Pinpoint the cell where the given text exists, returning its [x, y] midpoint coordinate. 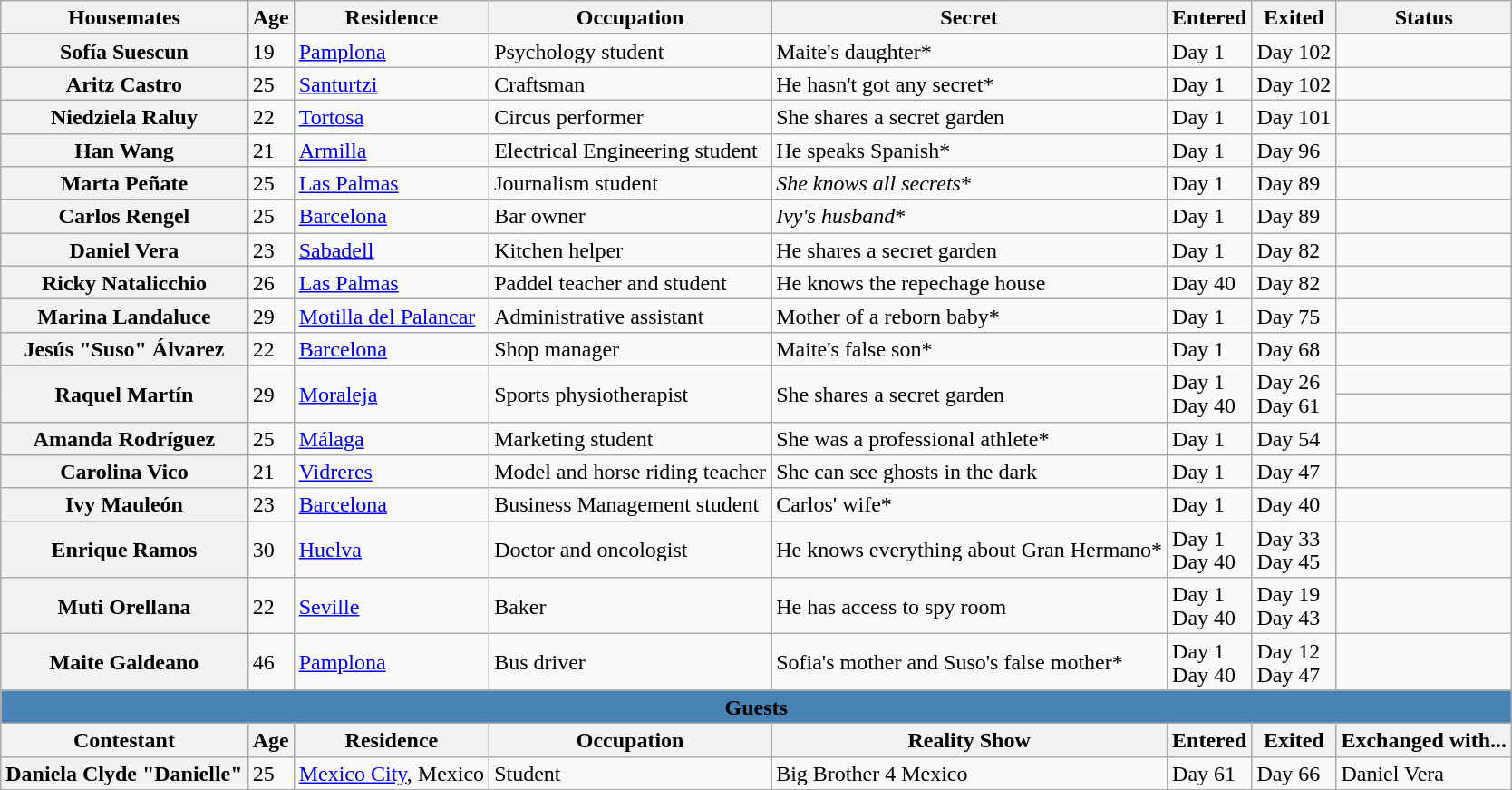
Day 26Day 61 [1294, 394]
Circus performer [631, 116]
Contestant [124, 740]
Day 101 [1294, 116]
Reality Show [970, 740]
Big Brother 4 Mexico [970, 773]
She can see ghosts in the dark [970, 472]
Day 54 [1294, 439]
Day 61 [1209, 773]
Ivy's husband* [970, 216]
Student [631, 773]
Niedziela Raluy [124, 116]
Mexico City, Mexico [392, 773]
Marta Peñate [124, 183]
Exchanged with... [1424, 740]
Sabadell [392, 250]
Administrative assistant [631, 316]
Maite's false son* [970, 348]
Day 96 [1294, 151]
Day 47 [1294, 472]
Status [1424, 18]
Secret [970, 18]
Carolina Vico [124, 472]
Psychology student [631, 51]
Day 66 [1294, 773]
Day 75 [1294, 316]
Ricky Natalicchio [124, 283]
Raquel Martín [124, 394]
Amanda Rodríguez [124, 439]
Maite Galdeano [124, 662]
Tortosa [392, 116]
Marketing student [631, 439]
She was a professional athlete* [970, 439]
He shares a secret garden [970, 250]
Housemates [124, 18]
Ivy Mauleón [124, 504]
Carlos Rengel [124, 216]
Enrique Ramos [124, 550]
46 [270, 662]
Business Management student [631, 504]
Jesús "Suso" Álvarez [124, 348]
He has access to spy room [970, 606]
Craftsman [631, 83]
Electrical Engineering student [631, 151]
Moraleja [392, 394]
Maite's daughter* [970, 51]
Day 68 [1294, 348]
Baker [631, 606]
Huelva [392, 550]
Sports physiotherapist [631, 394]
Mother of a reborn baby* [970, 316]
Shop manager [631, 348]
Daniela Clyde "Danielle" [124, 773]
Kitchen helper [631, 250]
Journalism student [631, 183]
Santurtzi [392, 83]
Paddel teacher and student [631, 283]
Motilla del Palancar [392, 316]
Armilla [392, 151]
Day 33Day 45 [1294, 550]
Day 12Day 47 [1294, 662]
Marina Landaluce [124, 316]
He knows the repechage house [970, 283]
Málaga [392, 439]
Doctor and oncologist [631, 550]
Guests [756, 707]
Day 19Day 43 [1294, 606]
Han Wang [124, 151]
Vidreres [392, 472]
Carlos' wife* [970, 504]
26 [270, 283]
Seville [392, 606]
Sofia's mother and Suso's false mother* [970, 662]
Bar owner [631, 216]
He knows everything about Gran Hermano* [970, 550]
He hasn't got any secret* [970, 83]
She knows all secrets* [970, 183]
Model and horse riding teacher [631, 472]
Sofía Suescun [124, 51]
Bus driver [631, 662]
Aritz Castro [124, 83]
19 [270, 51]
Muti Orellana [124, 606]
30 [270, 550]
He speaks Spanish* [970, 151]
